Locate the cell with the specified text and output its [X, Y] center coordinate. 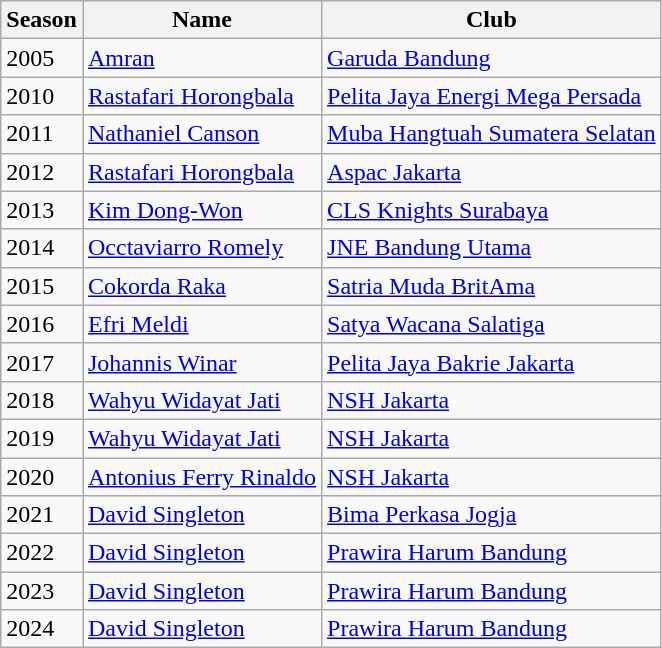
Amran [202, 58]
Antonius Ferry Rinaldo [202, 477]
JNE Bandung Utama [492, 248]
Johannis Winar [202, 362]
Satria Muda BritAma [492, 286]
2011 [42, 134]
2013 [42, 210]
Bima Perkasa Jogja [492, 515]
2012 [42, 172]
2010 [42, 96]
2019 [42, 438]
Occtaviarro Romely [202, 248]
2021 [42, 515]
Garuda Bandung [492, 58]
Pelita Jaya Energi Mega Persada [492, 96]
Name [202, 20]
2005 [42, 58]
Club [492, 20]
Efri Meldi [202, 324]
2018 [42, 400]
2016 [42, 324]
Season [42, 20]
Satya Wacana Salatiga [492, 324]
2017 [42, 362]
Nathaniel Canson [202, 134]
2020 [42, 477]
Pelita Jaya Bakrie Jakarta [492, 362]
2014 [42, 248]
Cokorda Raka [202, 286]
2015 [42, 286]
CLS Knights Surabaya [492, 210]
Muba Hangtuah Sumatera Selatan [492, 134]
2023 [42, 591]
Aspac Jakarta [492, 172]
2024 [42, 629]
Kim Dong-Won [202, 210]
2022 [42, 553]
